For the text-containing cell, return its midpoint in (X, Y) coordinate format. 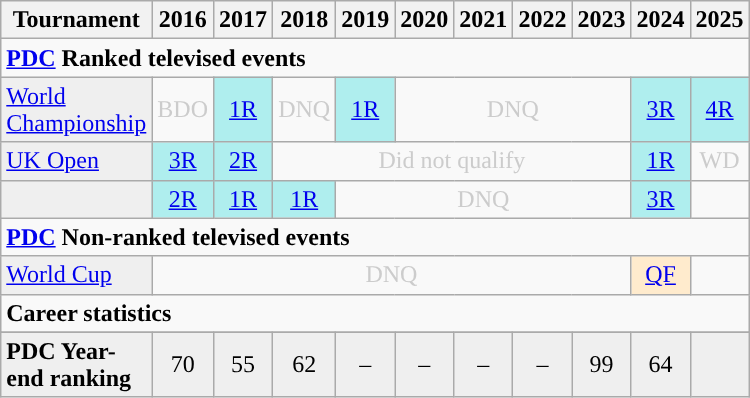
Did not qualify (452, 161)
WD (720, 161)
World Cup (76, 275)
2025 (720, 20)
QF (660, 275)
2017 (244, 20)
2018 (304, 20)
PDC Ranked televised events (375, 58)
World Championship (76, 110)
99 (602, 364)
2024 (660, 20)
PDC Non-ranked televised events (375, 237)
55 (244, 364)
2023 (602, 20)
2020 (424, 20)
Tournament (76, 20)
64 (660, 364)
UK Open (76, 161)
62 (304, 364)
2019 (366, 20)
2022 (542, 20)
BDO (183, 110)
4R (720, 110)
70 (183, 364)
Career statistics (375, 313)
2021 (484, 20)
2016 (183, 20)
PDC Year-end ranking (76, 364)
